Output the [X, Y] coordinate of the center of the cell containing the given text.  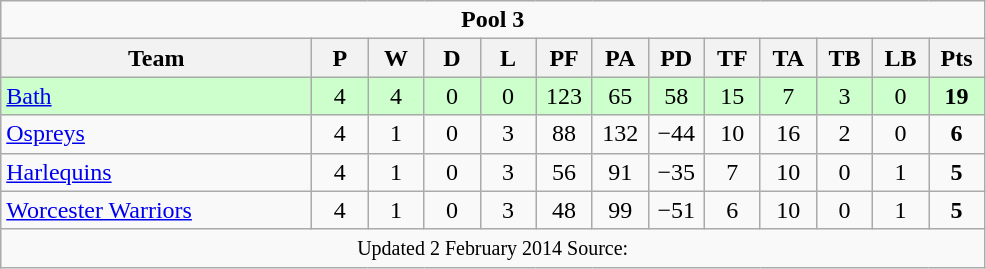
56 [564, 172]
W [396, 58]
PA [620, 58]
58 [676, 96]
P [340, 58]
D [452, 58]
15 [732, 96]
−51 [676, 210]
132 [620, 134]
48 [564, 210]
LB [900, 58]
2 [844, 134]
Harlequins [156, 172]
Ospreys [156, 134]
Worcester Warriors [156, 210]
TB [844, 58]
Pool 3 [493, 20]
PF [564, 58]
123 [564, 96]
TA [788, 58]
99 [620, 210]
PD [676, 58]
Bath [156, 96]
16 [788, 134]
Pts [956, 58]
65 [620, 96]
−44 [676, 134]
L [508, 58]
Updated 2 February 2014 Source: [493, 248]
19 [956, 96]
91 [620, 172]
Team [156, 58]
88 [564, 134]
−35 [676, 172]
TF [732, 58]
